Extract the (X, Y) coordinate from the center of the cell holding the provided text.  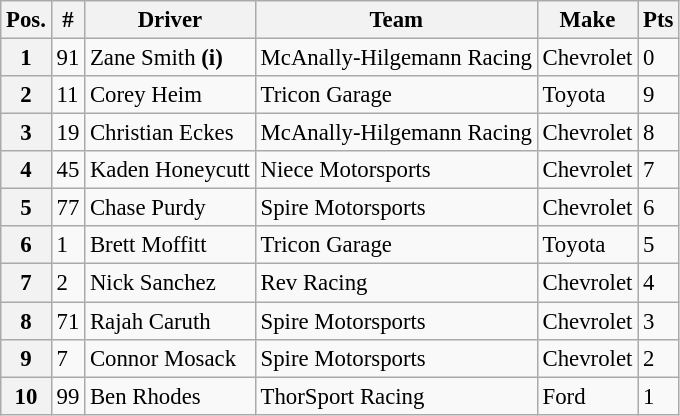
Christian Eckes (170, 133)
99 (68, 396)
11 (68, 95)
Driver (170, 20)
# (68, 20)
Team (396, 20)
Connor Mosack (170, 358)
Rev Racing (396, 283)
Kaden Honeycutt (170, 170)
10 (26, 396)
Niece Motorsports (396, 170)
Corey Heim (170, 95)
Pos. (26, 20)
0 (658, 58)
77 (68, 208)
Chase Purdy (170, 208)
Ford (587, 396)
Rajah Caruth (170, 321)
ThorSport Racing (396, 396)
Nick Sanchez (170, 283)
Pts (658, 20)
45 (68, 170)
91 (68, 58)
Make (587, 20)
Zane Smith (i) (170, 58)
Brett Moffitt (170, 245)
19 (68, 133)
Ben Rhodes (170, 396)
71 (68, 321)
